Capture the cell that displays the provided text and extract its [X, Y] central coordinate. 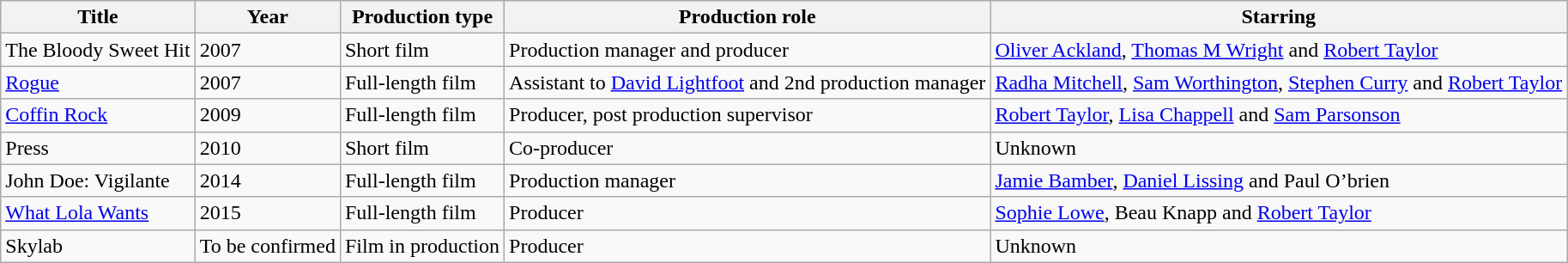
2014 [268, 180]
Coffin Rock [98, 115]
Robert Taylor, Lisa Chappell and Sam Parsonson [1279, 115]
What Lola Wants [98, 213]
2015 [268, 213]
Jamie Bamber, Daniel Lissing and Paul O’brien [1279, 180]
The Bloody Sweet Hit [98, 50]
Rogue [98, 83]
Oliver Ackland, Thomas M Wright and Robert Taylor [1279, 50]
Sophie Lowe, Beau Knapp and Robert Taylor [1279, 213]
Producer, post production supervisor [748, 115]
John Doe: Vigilante [98, 180]
Title [98, 17]
2009 [268, 115]
2010 [268, 148]
Production manager [748, 180]
Press [98, 148]
Assistant to David Lightfoot and 2nd production manager [748, 83]
Year [268, 17]
Starring [1279, 17]
Skylab [98, 246]
Film in production [422, 246]
Production manager and producer [748, 50]
Co-producer [748, 148]
To be confirmed [268, 246]
Radha Mitchell, Sam Worthington, Stephen Curry and Robert Taylor [1279, 83]
Production role [748, 17]
Production type [422, 17]
